From the cell containing the given text, extract its center point as [x, y] coordinate. 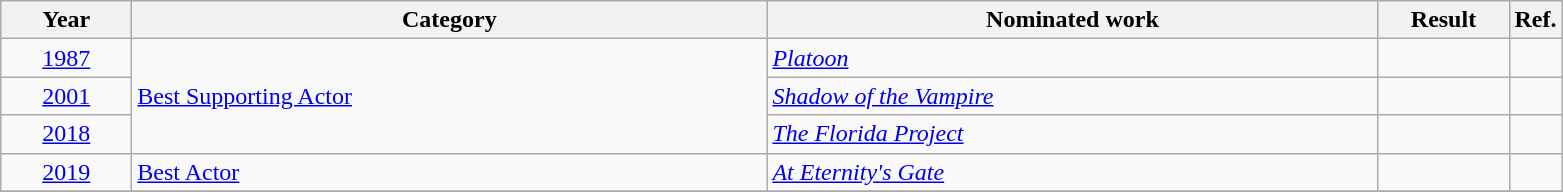
Platoon [1072, 58]
At Eternity's Gate [1072, 172]
Result [1444, 20]
Nominated work [1072, 20]
The Florida Project [1072, 134]
2019 [66, 172]
1987 [66, 58]
Year [66, 20]
Category [450, 20]
Ref. [1536, 20]
Best Supporting Actor [450, 96]
2001 [66, 96]
Shadow of the Vampire [1072, 96]
2018 [66, 134]
Best Actor [450, 172]
